Determine the [x, y] coordinate at the center of the cell enclosing the given text.  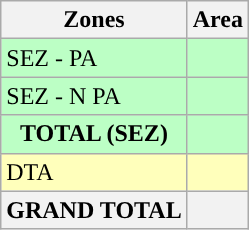
Zones [94, 20]
GRAND TOTAL [94, 210]
DTA [94, 172]
TOTAL (SEZ) [94, 134]
SEZ - N PA [94, 96]
Area [218, 20]
SEZ - PA [94, 58]
